For the text-containing cell, return its midpoint in [X, Y] coordinate format. 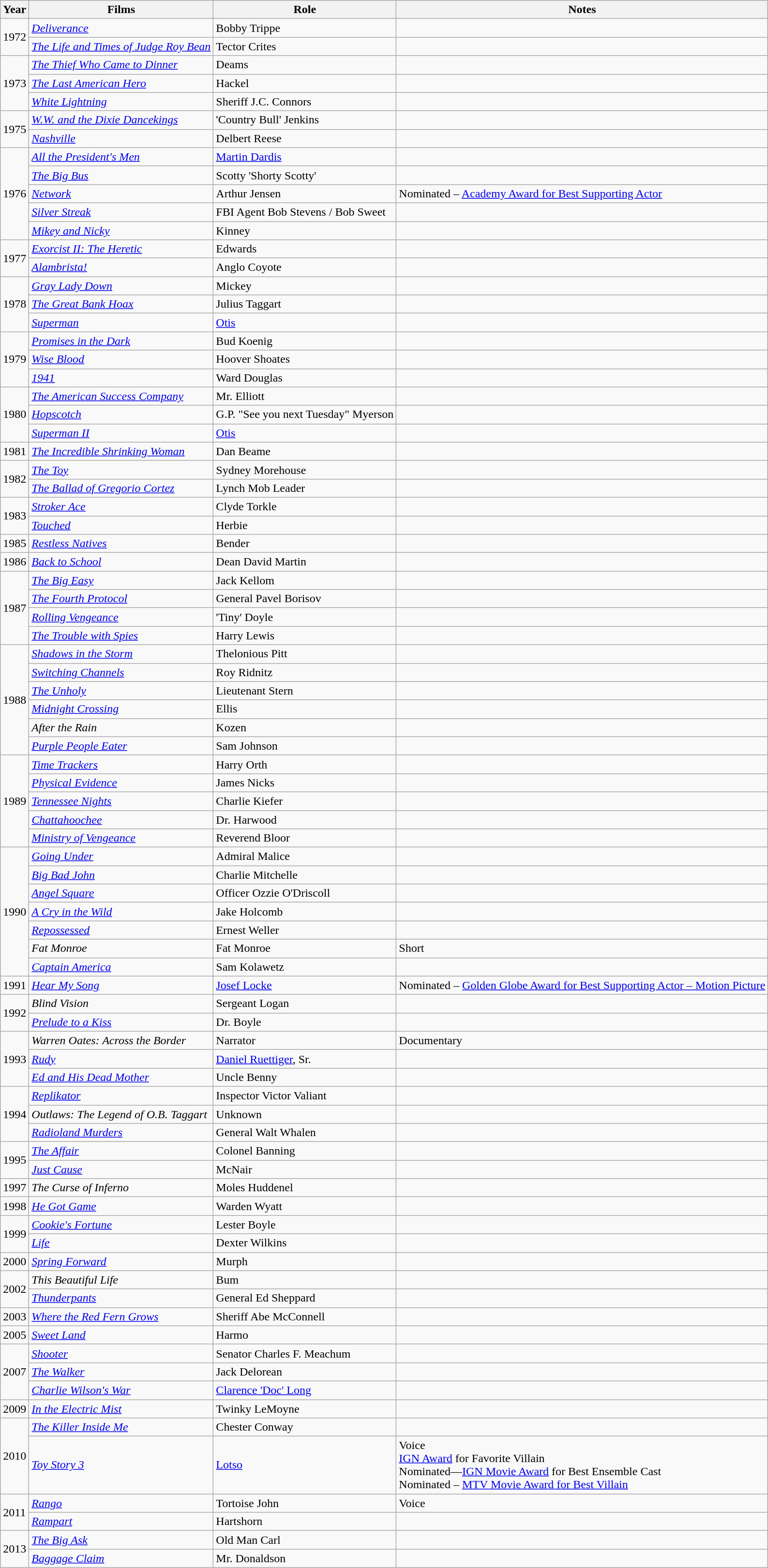
1998 [15, 1206]
1999 [15, 1234]
'Tiny' Doyle [305, 617]
Mikey and Nicky [121, 231]
Tennessee Nights [121, 801]
'Country Bull' Jenkins [305, 120]
The Affair [121, 1151]
Radioland Murders [121, 1133]
Ministry of Vengeance [121, 838]
White Lightning [121, 102]
Colonel Banning [305, 1151]
Lieutenant Stern [305, 691]
Herbie [305, 525]
Senator Charles F. Meachum [305, 1353]
Bobby Trippe [305, 28]
The Incredible Shrinking Woman [121, 451]
1981 [15, 451]
Time Trackers [121, 764]
Chattahoochee [121, 820]
Year [15, 10]
2000 [15, 1261]
Ellis [305, 709]
2007 [15, 1372]
Deams [305, 65]
Moles Huddenel [305, 1188]
1989 [15, 801]
Cookie's Fortune [121, 1225]
Arthur Jensen [305, 193]
Life [121, 1243]
Midnight Crossing [121, 709]
Alambrista! [121, 267]
Gray Lady Down [121, 286]
The Walker [121, 1372]
1987 [15, 608]
Charlie Kiefer [305, 801]
After the Rain [121, 727]
Roy Ridnitz [305, 672]
Stroker Ace [121, 506]
2010 [15, 1456]
2013 [15, 1549]
1983 [15, 516]
The Life and Times of Judge Roy Bean [121, 46]
Sheriff Abe McConnell [305, 1317]
Thunderpants [121, 1298]
Sergeant Logan [305, 1004]
Notes [582, 10]
Kozen [305, 727]
The Curse of Inferno [121, 1188]
Warden Wyatt [305, 1206]
Sam Kolawetz [305, 967]
1997 [15, 1188]
Physical Evidence [121, 783]
2005 [15, 1335]
Dr. Boyle [305, 1022]
Jack Kellom [305, 580]
Rudy [121, 1059]
Replikator [121, 1095]
2011 [15, 1512]
1976 [15, 193]
Officer Ozzie O'Driscoll [305, 893]
The Ballad of Gregorio Cortez [121, 488]
Reverend Bloor [305, 838]
1985 [15, 544]
Julius Taggart [305, 304]
Josef Locke [305, 985]
1979 [15, 359]
1995 [15, 1160]
Lynch Mob Leader [305, 488]
Silver Streak [121, 212]
Switching Channels [121, 672]
Just Cause [121, 1169]
Shooter [121, 1353]
Bender [305, 544]
Captain America [121, 967]
Edwards [305, 249]
Harmo [305, 1335]
1993 [15, 1059]
Murph [305, 1261]
Bud Koenig [305, 341]
2009 [15, 1409]
Daniel Ruettiger, Sr. [305, 1059]
Prelude to a Kiss [121, 1022]
Dexter Wilkins [305, 1243]
General Ed Sheppard [305, 1298]
In the Electric Mist [121, 1409]
A Cry in the Wild [121, 912]
Tortoise John [305, 1503]
Charlie Wilson's War [121, 1390]
Chester Conway [305, 1427]
Rango [121, 1503]
Lester Boyle [305, 1225]
Sam Johnson [305, 746]
Unknown [305, 1114]
The Big Ask [121, 1540]
Promises in the Dark [121, 341]
Dr. Harwood [305, 820]
Role [305, 10]
Going Under [121, 857]
Voice [582, 1503]
Blind Vision [121, 1004]
Superman [121, 323]
Hartshorn [305, 1522]
The Trouble with Spies [121, 636]
2002 [15, 1289]
Baggage Claim [121, 1558]
Mr. Donaldson [305, 1558]
Kinney [305, 231]
Exorcist II: The Heretic [121, 249]
1982 [15, 479]
Anglo Coyote [305, 267]
Nominated – Academy Award for Best Supporting Actor [582, 193]
Touched [121, 525]
1992 [15, 1013]
1973 [15, 83]
Short [582, 948]
Nashville [121, 138]
Big Bad John [121, 875]
Harry Lewis [305, 636]
The Thief Who Came to Dinner [121, 65]
James Nicks [305, 783]
Rampart [121, 1522]
Old Man Carl [305, 1540]
Hear My Song [121, 985]
Restless Natives [121, 544]
Delbert Reese [305, 138]
McNair [305, 1169]
1980 [15, 414]
Hopscotch [121, 414]
Toy Story 3 [121, 1465]
Sweet Land [121, 1335]
2003 [15, 1317]
The American Success Company [121, 396]
Network [121, 193]
Scotty 'Shorty Scotty' [305, 175]
Dean David Martin [305, 562]
Jake Holcomb [305, 912]
Ward Douglas [305, 378]
Martin Dardis [305, 157]
He Got Game [121, 1206]
Nominated – Golden Globe Award for Best Supporting Actor – Motion Picture [582, 985]
Uncle Benny [305, 1077]
Charlie Mitchelle [305, 875]
Lotso [305, 1465]
1977 [15, 258]
Admiral Malice [305, 857]
G.P. "See you next Tuesday" Myerson [305, 414]
The Unholy [121, 691]
Thelonious Pitt [305, 654]
Repossessed [121, 930]
1986 [15, 562]
1975 [15, 129]
Tector Crites [305, 46]
Mr. Elliott [305, 396]
Twinky LeMoyne [305, 1409]
Films [121, 10]
The Fourth Protocol [121, 599]
1972 [15, 37]
W.W. and the Dixie Dancekings [121, 120]
Outlaws: The Legend of O.B. Taggart [121, 1114]
Hackel [305, 83]
Jack Delorean [305, 1372]
Angel Square [121, 893]
The Killer Inside Me [121, 1427]
Harry Orth [305, 764]
Inspector Victor Valiant [305, 1095]
Spring Forward [121, 1261]
Sydney Morehouse [305, 470]
General Walt Whalen [305, 1133]
The Great Bank Hoax [121, 304]
Documentary [582, 1040]
Superman II [121, 433]
Ed and His Dead Mother [121, 1077]
Ernest Weller [305, 930]
1994 [15, 1114]
Hoover Shoates [305, 359]
1991 [15, 985]
Sheriff J.C. Connors [305, 102]
Wise Blood [121, 359]
The Last American Hero [121, 83]
VoiceIGN Award for Favorite VillainNominated—IGN Movie Award for Best Ensemble CastNominated – MTV Movie Award for Best Villain [582, 1465]
Dan Beame [305, 451]
Bum [305, 1280]
Where the Red Fern Grows [121, 1317]
All the President's Men [121, 157]
Deliverance [121, 28]
The Big Easy [121, 580]
Rolling Vengeance [121, 617]
General Pavel Borisov [305, 599]
1988 [15, 700]
Mickey [305, 286]
1990 [15, 912]
Clarence 'Doc' Long [305, 1390]
Purple People Eater [121, 746]
Shadows in the Storm [121, 654]
Narrator [305, 1040]
The Big Bus [121, 175]
The Toy [121, 470]
Back to School [121, 562]
Warren Oates: Across the Border [121, 1040]
1941 [121, 378]
FBI Agent Bob Stevens / Bob Sweet [305, 212]
Clyde Torkle [305, 506]
This Beautiful Life [121, 1280]
1978 [15, 304]
